Return the (x, y) coordinate for the center point of the cell that contains the specified text.  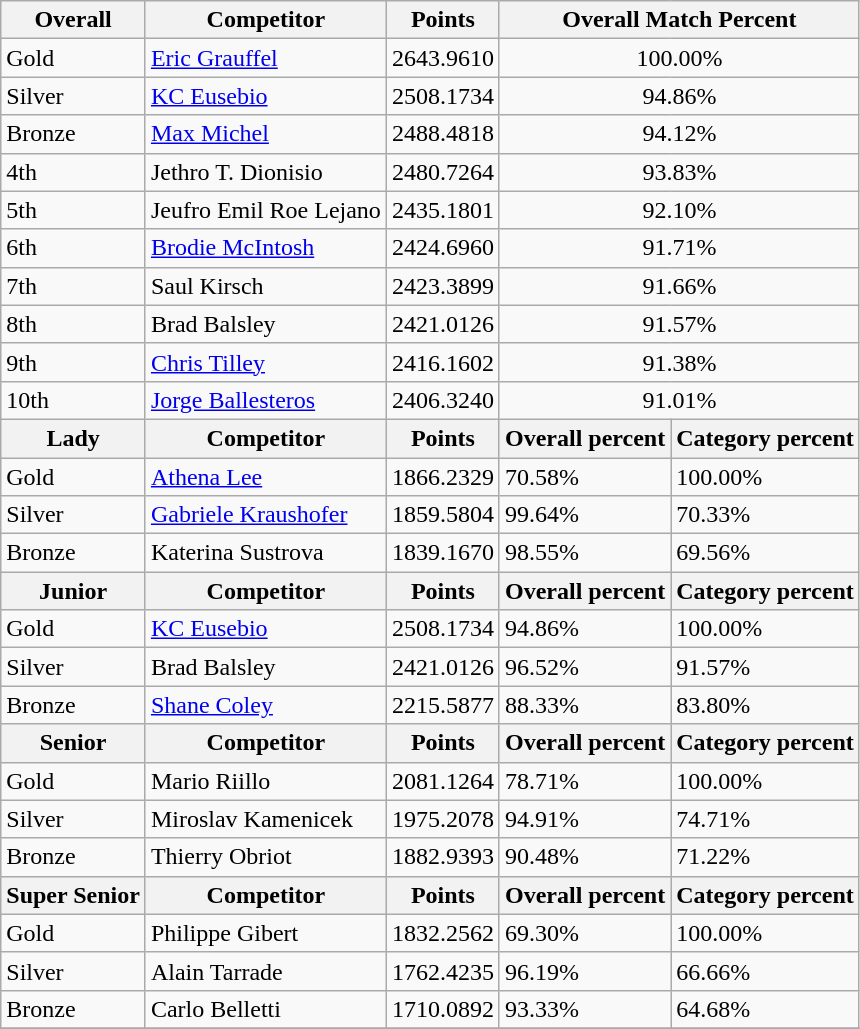
96.52% (584, 667)
2643.9610 (442, 58)
93.33% (584, 1009)
Super Senior (74, 895)
Alain Tarrade (266, 971)
96.19% (584, 971)
1832.2562 (442, 933)
70.33% (766, 515)
7th (74, 286)
91.01% (679, 400)
2215.5877 (442, 705)
94.12% (679, 134)
2423.3899 (442, 286)
78.71% (584, 781)
1859.5804 (442, 515)
91.66% (679, 286)
5th (74, 210)
2416.1602 (442, 362)
2488.4818 (442, 134)
Junior (74, 591)
2424.6960 (442, 248)
Jorge Ballesteros (266, 400)
2406.3240 (442, 400)
2081.1264 (442, 781)
1866.2329 (442, 477)
1882.9393 (442, 857)
Overall Match Percent (679, 20)
Thierry Obriot (266, 857)
8th (74, 324)
90.48% (584, 857)
69.30% (584, 933)
Chris Tilley (266, 362)
Overall (74, 20)
10th (74, 400)
1975.2078 (442, 819)
91.71% (679, 248)
91.38% (679, 362)
99.64% (584, 515)
Eric Grauffel (266, 58)
Jeufro Emil Roe Lejano (266, 210)
71.22% (766, 857)
Senior (74, 743)
1762.4235 (442, 971)
74.71% (766, 819)
88.33% (584, 705)
Mario Riillo (266, 781)
9th (74, 362)
93.83% (679, 172)
94.91% (584, 819)
66.66% (766, 971)
Saul Kirsch (266, 286)
Philippe Gibert (266, 933)
4th (74, 172)
Brodie McIntosh (266, 248)
64.68% (766, 1009)
6th (74, 248)
2435.1801 (442, 210)
70.58% (584, 477)
1839.1670 (442, 553)
Katerina Sustrova (266, 553)
Miroslav Kamenicek (266, 819)
Jethro T. Dionisio (266, 172)
98.55% (584, 553)
1710.0892 (442, 1009)
Lady (74, 438)
69.56% (766, 553)
Gabriele Kraushofer (266, 515)
Shane Coley (266, 705)
Max Michel (266, 134)
2480.7264 (442, 172)
92.10% (679, 210)
Athena Lee (266, 477)
83.80% (766, 705)
Carlo Belletti (266, 1009)
